Output the (X, Y) coordinate of the center of the cell containing the given text.  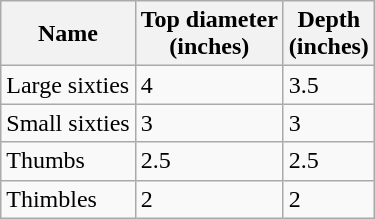
Small sixties (68, 123)
Top diameter (inches) (209, 34)
Depth (inches) (328, 34)
Thumbs (68, 161)
Name (68, 34)
4 (209, 85)
Thimbles (68, 199)
Large sixties (68, 85)
3.5 (328, 85)
